Extract the (X, Y) coordinate from the center of the cell holding the provided text.  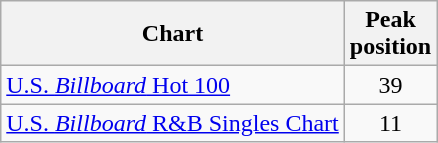
39 (390, 85)
U.S. Billboard Hot 100 (173, 85)
Chart (173, 34)
Peakposition (390, 34)
11 (390, 123)
U.S. Billboard R&B Singles Chart (173, 123)
